Output the (x, y) coordinate of the center of the cell containing the given text.  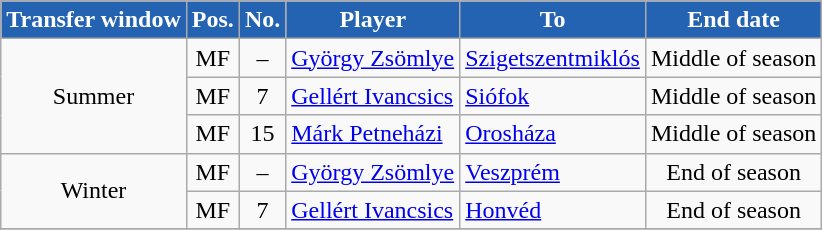
15 (262, 134)
Player (373, 20)
End date (733, 20)
Winter (94, 191)
Szigetszentmiklós (553, 58)
Summer (94, 96)
No. (262, 20)
Pos. (212, 20)
Orosháza (553, 134)
Márk Petneházi (373, 134)
Siófok (553, 96)
Honvéd (553, 210)
Veszprém (553, 172)
To (553, 20)
Transfer window (94, 20)
